Provide the (X, Y) coordinate of the cell's center where the given text is located.  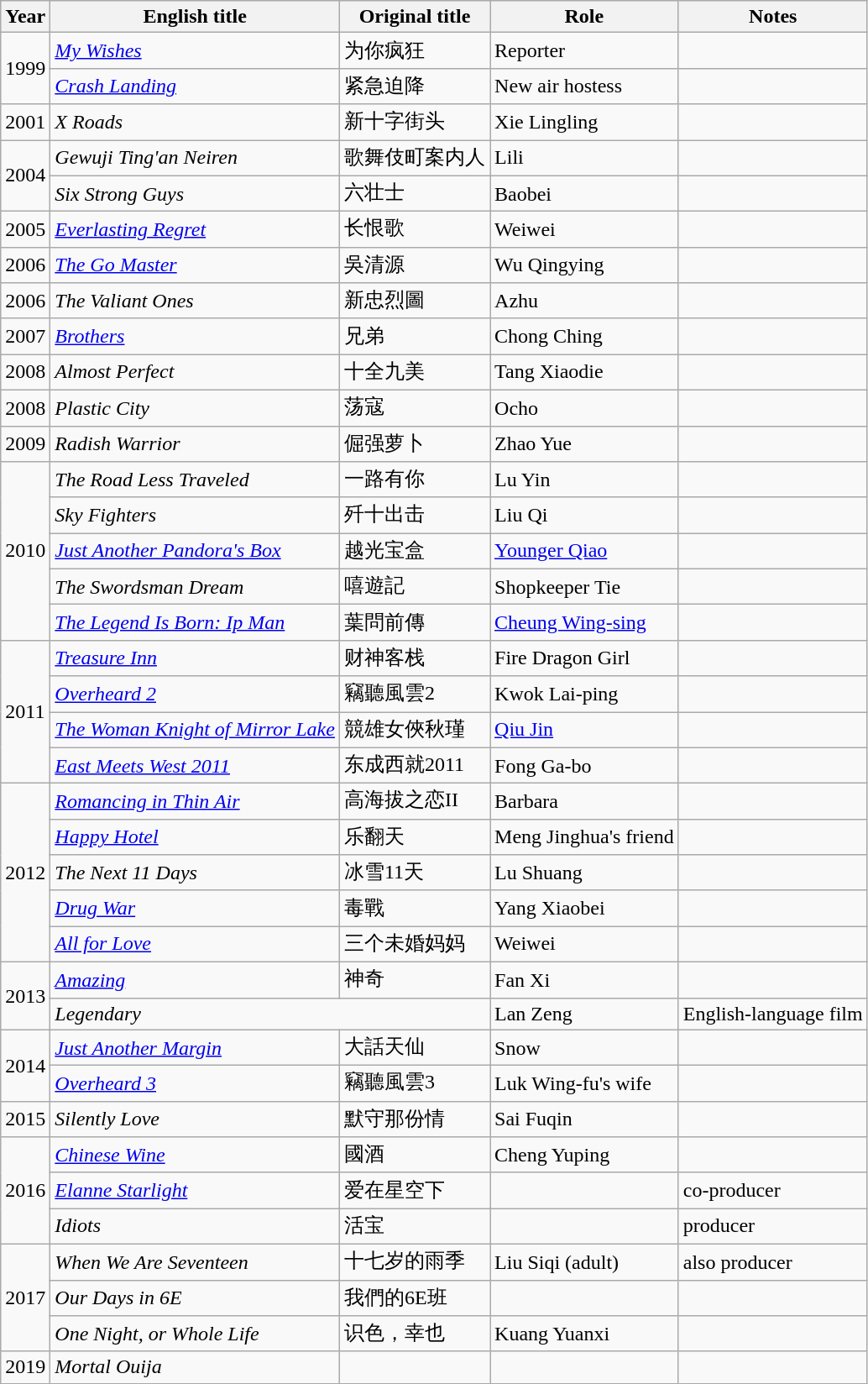
Almost Perfect (195, 373)
我們的6E班 (415, 1298)
Legendary (270, 1014)
Lu Yin (584, 480)
2019 (25, 1367)
十全九美 (415, 373)
葉問前傳 (415, 623)
吳清源 (415, 265)
Younger Qiao (584, 551)
2011 (25, 711)
竊聽風雲3 (415, 1083)
New air hostess (584, 86)
The Road Less Traveled (195, 480)
越光宝盒 (415, 551)
Reporter (584, 50)
Tang Xiaodie (584, 373)
producer (772, 1226)
Drug War (195, 909)
Luk Wing-fu's wife (584, 1083)
English title (195, 17)
2012 (25, 873)
Lan Zeng (584, 1014)
Mortal Ouija (195, 1367)
Chinese Wine (195, 1156)
國酒 (415, 1156)
X Roads (195, 123)
神奇 (415, 979)
2017 (25, 1297)
My Wishes (195, 50)
The Next 11 Days (195, 873)
毒戰 (415, 909)
十七岁的雨季 (415, 1261)
Chong Ching (584, 336)
2013 (25, 996)
为你疯狂 (415, 50)
Baobei (584, 193)
Our Days in 6E (195, 1298)
Brothers (195, 336)
荡寇 (415, 408)
Fan Xi (584, 979)
Idiots (195, 1226)
競雄女俠秋瑾 (415, 731)
Original title (415, 17)
Happy Hotel (195, 836)
倔强萝卜 (415, 443)
高海拔之恋II (415, 801)
2014 (25, 1065)
Sai Fuqin (584, 1119)
Zhao Yue (584, 443)
The Legend Is Born: Ip Man (195, 623)
Role (584, 17)
Year (25, 17)
Overheard 3 (195, 1083)
识色，幸也 (415, 1334)
Yang Xiaobei (584, 909)
Lu Shuang (584, 873)
Sky Fighters (195, 516)
东成西就2011 (415, 766)
Plastic City (195, 408)
Xie Lingling (584, 123)
co-producer (772, 1191)
嘻遊記 (415, 586)
All for Love (195, 944)
Cheung Wing-sing (584, 623)
财神客栈 (415, 658)
Fire Dragon Girl (584, 658)
The Valiant Ones (195, 301)
Gewuji Ting'an Neiren (195, 158)
Qiu Jin (584, 731)
Lili (584, 158)
Overheard 2 (195, 694)
Shopkeeper Tie (584, 586)
Treasure Inn (195, 658)
also producer (772, 1261)
紧急迫降 (415, 86)
Radish Warrior (195, 443)
Six Strong Guys (195, 193)
竊聽風雲2 (415, 694)
2007 (25, 336)
Silently Love (195, 1119)
Wu Qingying (584, 265)
When We Are Seventeen (195, 1261)
歼十出击 (415, 516)
三个未婚妈妈 (415, 944)
One Night, or Whole Life (195, 1334)
2005 (25, 230)
Liu Siqi (adult) (584, 1261)
Romancing in Thin Air (195, 801)
Azhu (584, 301)
1999 (25, 69)
新忠烈圖 (415, 301)
Snow (584, 1048)
English-language film (772, 1014)
2001 (25, 123)
兄弟 (415, 336)
Meng Jinghua's friend (584, 836)
The Swordsman Dream (195, 586)
六壮士 (415, 193)
爱在星空下 (415, 1191)
冰雪11天 (415, 873)
Amazing (195, 979)
Crash Landing (195, 86)
默守那份情 (415, 1119)
East Meets West 2011 (195, 766)
The Woman Knight of Mirror Lake (195, 731)
Kuang Yuanxi (584, 1334)
活宝 (415, 1226)
Ocho (584, 408)
Everlasting Regret (195, 230)
Elanne Starlight (195, 1191)
The Go Master (195, 265)
Just Another Pandora's Box (195, 551)
2016 (25, 1191)
大話天仙 (415, 1048)
Just Another Margin (195, 1048)
Notes (772, 17)
歌舞伎町案内人 (415, 158)
Fong Ga-bo (584, 766)
2009 (25, 443)
一路有你 (415, 480)
新十字街头 (415, 123)
2015 (25, 1119)
2004 (25, 175)
长恨歌 (415, 230)
Kwok Lai-ping (584, 694)
乐翻天 (415, 836)
Cheng Yuping (584, 1156)
2010 (25, 551)
Barbara (584, 801)
Liu Qi (584, 516)
